Capture the cell that displays the provided text and extract its (x, y) central coordinate. 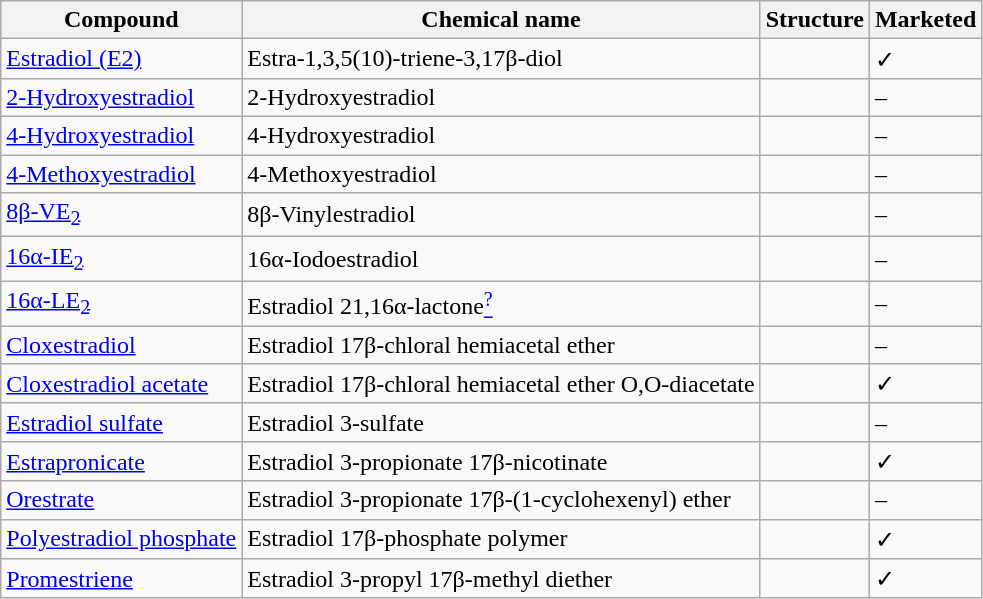
16α-Iodoestradiol (501, 259)
Estra-1,3,5(10)-triene-3,17β-diol (501, 59)
Estradiol 17β-chloral hemiacetal ether (501, 345)
Compound (122, 20)
Estradiol 17β-phosphate polymer (501, 539)
Orestrate (122, 500)
Estradiol 3-propionate 17β-(1-cyclohexenyl) ether (501, 500)
8β-Vinylestradiol (501, 215)
Estradiol 3-sulfate (501, 422)
16α-IE2 (122, 259)
Cloxestradiol acetate (122, 384)
Cloxestradiol (122, 345)
Polyestradiol phosphate (122, 539)
Estradiol 21,16α-lactone? (501, 304)
Estrapronicate (122, 461)
Estradiol (E2) (122, 59)
Promestriene (122, 579)
Structure (814, 20)
Marketed (925, 20)
Chemical name (501, 20)
Estradiol 17β-chloral hemiacetal ether O,O-diacetate (501, 384)
16α-LE2 (122, 304)
Estradiol 3-propionate 17β-nicotinate (501, 461)
Estradiol sulfate (122, 422)
Estradiol 3-propyl 17β-methyl diether (501, 579)
8β-VE2 (122, 215)
